Locate the cell with the specified text and output its [X, Y] center coordinate. 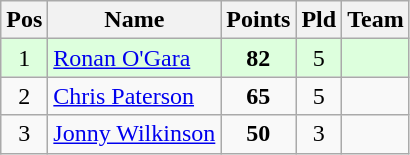
65 [258, 96]
Team [376, 20]
Pld [319, 20]
1 [24, 58]
Pos [24, 20]
50 [258, 134]
Chris Paterson [134, 96]
2 [24, 96]
Name [134, 20]
82 [258, 58]
Jonny Wilkinson [134, 134]
Points [258, 20]
Ronan O'Gara [134, 58]
